Detect which cell encompasses the target text, then output its [X, Y] center coordinate. 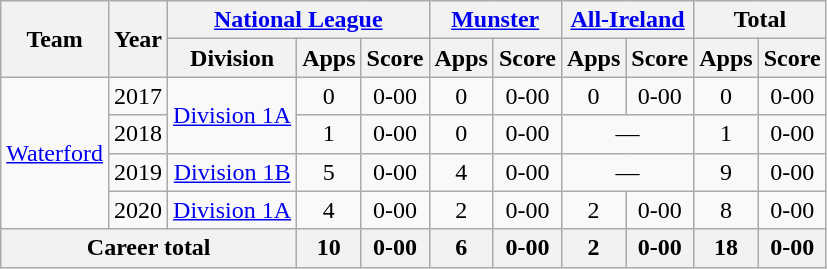
6 [461, 248]
Division [232, 58]
10 [329, 248]
2018 [138, 134]
Team [55, 39]
Career total [149, 248]
Total [760, 20]
Munster [495, 20]
All-Ireland [627, 20]
Year [138, 39]
National League [298, 20]
2020 [138, 210]
2019 [138, 172]
8 [726, 210]
18 [726, 248]
Division 1B [232, 172]
Waterford [55, 153]
2017 [138, 96]
9 [726, 172]
5 [329, 172]
